Identify which cell holds the provided text, then report its (X, Y) central coordinate. 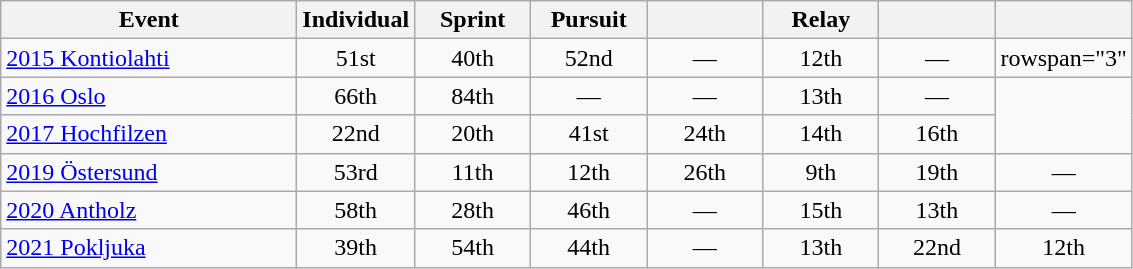
2021 Pokljuka (149, 248)
20th (473, 134)
2015 Kontiolahti (149, 58)
40th (473, 58)
46th (589, 210)
2019 Östersund (149, 172)
24th (705, 134)
44th (589, 248)
53rd (356, 172)
66th (356, 96)
51st (356, 58)
14th (821, 134)
Relay (821, 20)
28th (473, 210)
54th (473, 248)
58th (356, 210)
41st (589, 134)
52nd (589, 58)
2020 Antholz (149, 210)
Pursuit (589, 20)
19th (937, 172)
16th (937, 134)
84th (473, 96)
26th (705, 172)
9th (821, 172)
2016 Oslo (149, 96)
rowspan="3" (1064, 58)
15th (821, 210)
Individual (356, 20)
11th (473, 172)
39th (356, 248)
2017 Hochfilzen (149, 134)
Sprint (473, 20)
Event (149, 20)
